Output the (X, Y) coordinate of the center of the cell containing the given text.  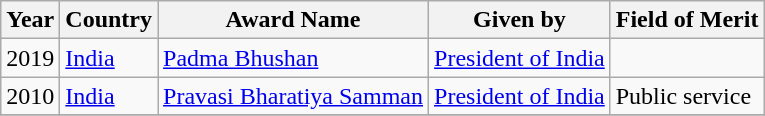
Public service (687, 96)
Given by (520, 20)
Year (30, 20)
Padma Bhushan (294, 58)
2010 (30, 96)
Award Name (294, 20)
Field of Merit (687, 20)
Pravasi Bharatiya Samman (294, 96)
Country (109, 20)
2019 (30, 58)
